From the cell containing the given text, extract its center point as [X, Y] coordinate. 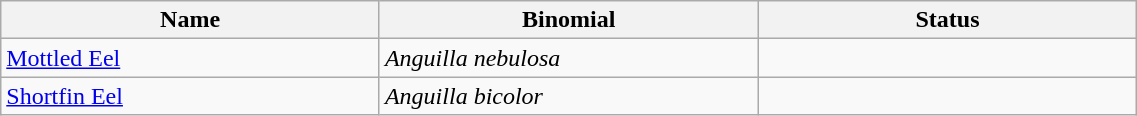
Shortfin Eel [190, 96]
Anguilla bicolor [568, 96]
Name [190, 20]
Status [948, 20]
Mottled Eel [190, 58]
Anguilla nebulosa [568, 58]
Binomial [568, 20]
